Pinpoint the cell where the given text exists, returning its (X, Y) midpoint coordinate. 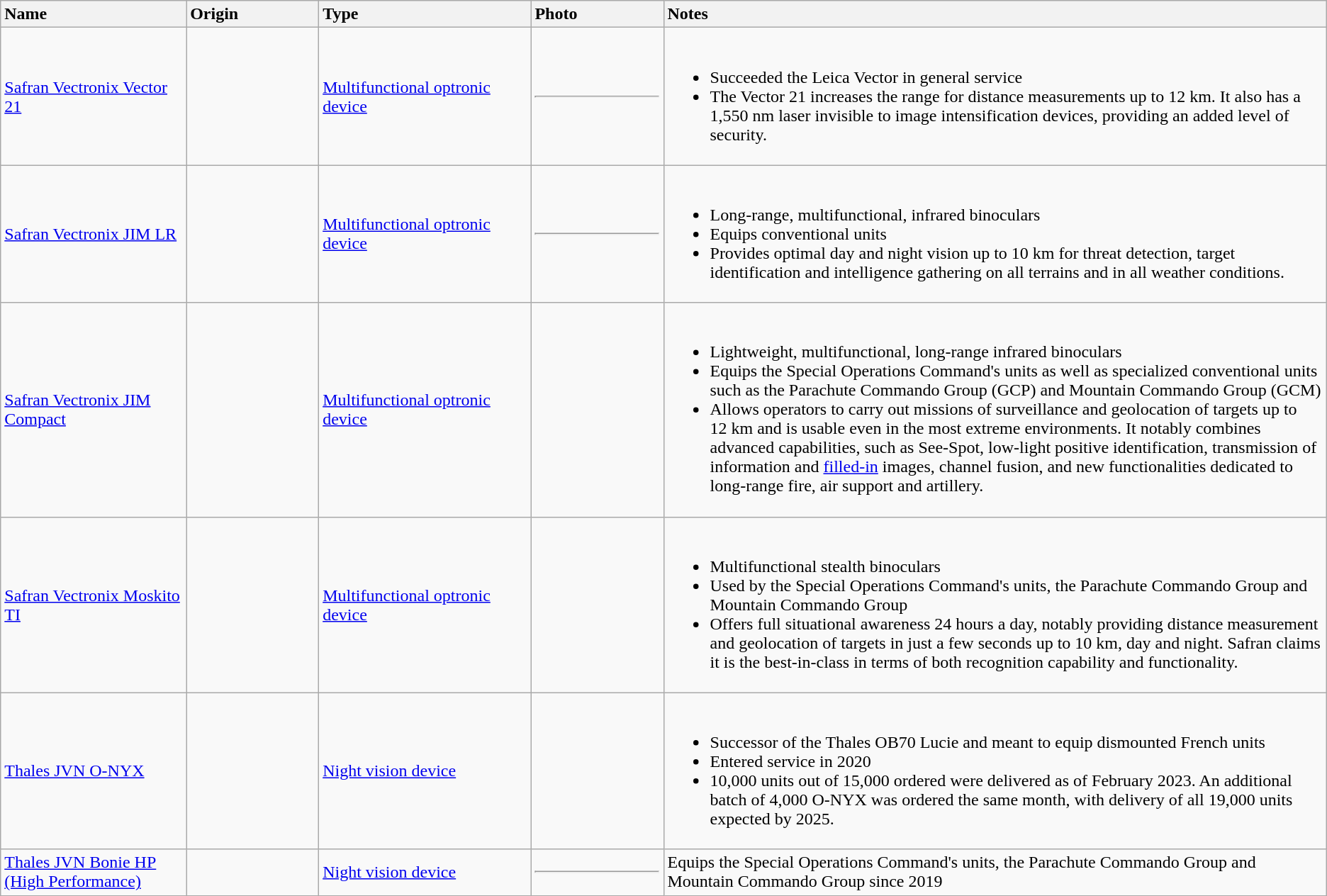
Safran Vectronix JIM LR (94, 234)
Notes (995, 14)
Safran Vectronix JIM Compact (94, 410)
Origin (252, 14)
Safran Vectronix Moskito TI (94, 605)
Safran Vectronix Vector 21 (94, 96)
Name (94, 14)
Photo (597, 14)
Equips the Special Operations Command's units, the Parachute Commando Group and Mountain Commando Group since 2019 (995, 872)
Thales JVN Bonie HP (High Performance) (94, 872)
Thales JVN O-NYX (94, 771)
Type (425, 14)
